Return the (x, y) coordinate for the center point of the cell that contains the specified text.  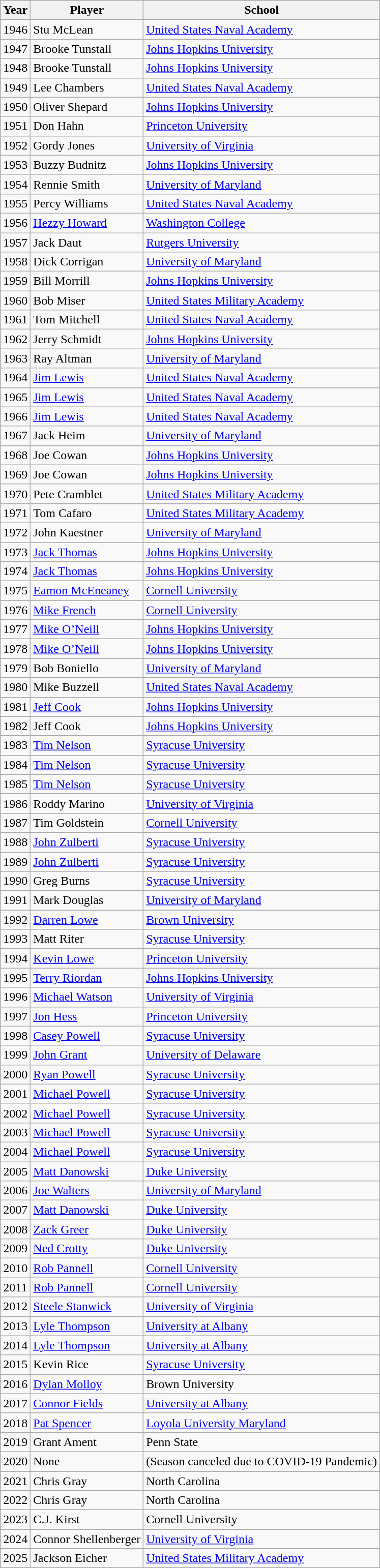
1983 (15, 745)
1975 (15, 591)
Penn State (261, 1442)
1980 (15, 687)
John Kaestner (87, 532)
2017 (15, 1403)
Tom Mitchell (87, 320)
2015 (15, 1365)
Bill Morrill (87, 281)
None (87, 1461)
Michael Watson (87, 997)
2020 (15, 1461)
1957 (15, 243)
1977 (15, 629)
Steele Stanwick (87, 1307)
1972 (15, 532)
1966 (15, 416)
1981 (15, 707)
1976 (15, 610)
Ryan Powell (87, 1074)
Jerry Schmidt (87, 339)
Bob Miser (87, 300)
1973 (15, 552)
1955 (15, 203)
2002 (15, 1113)
Ray Altman (87, 358)
Stu McLean (87, 29)
1954 (15, 184)
Rennie Smith (87, 184)
Connor Fields (87, 1403)
2007 (15, 1210)
2012 (15, 1307)
Mike Buzzell (87, 687)
Connor Shellenberger (87, 1539)
Zack Greer (87, 1229)
Pat Spencer (87, 1423)
Percy Williams (87, 203)
1965 (15, 397)
1987 (15, 823)
Tim Goldstein (87, 823)
Washington College (261, 223)
Jon Hess (87, 1016)
1978 (15, 649)
2024 (15, 1539)
1998 (15, 1036)
1947 (15, 49)
1991 (15, 900)
Kevin Lowe (87, 958)
1971 (15, 513)
1994 (15, 958)
2010 (15, 1268)
1964 (15, 378)
1961 (15, 320)
Eamon McEneaney (87, 591)
Tom Cafaro (87, 513)
1990 (15, 881)
1984 (15, 765)
Lee Chambers (87, 87)
Loyola University Maryland (261, 1423)
Joe Walters (87, 1191)
1999 (15, 1055)
2014 (15, 1345)
University of Delaware (261, 1055)
1949 (15, 87)
1952 (15, 145)
2011 (15, 1287)
2018 (15, 1423)
1996 (15, 997)
1946 (15, 29)
2016 (15, 1384)
Matt Riter (87, 939)
Kevin Rice (87, 1365)
Pete Cramblet (87, 494)
Buzzy Budnitz (87, 165)
Oliver Shepard (87, 107)
2003 (15, 1132)
2005 (15, 1171)
1970 (15, 494)
1962 (15, 339)
1989 (15, 862)
1963 (15, 358)
Year (15, 10)
1986 (15, 803)
Bob Boniello (87, 668)
Don Hahn (87, 126)
1988 (15, 842)
Dylan Molloy (87, 1384)
Casey Powell (87, 1036)
Roddy Marino (87, 803)
2019 (15, 1442)
1956 (15, 223)
Jackson Eicher (87, 1558)
(Season canceled due to COVID-19 Pandemic) (261, 1461)
Terry Riordan (87, 978)
2006 (15, 1191)
Mike French (87, 610)
1967 (15, 436)
1968 (15, 455)
2009 (15, 1249)
1995 (15, 978)
Rutgers University (261, 243)
1979 (15, 668)
1960 (15, 300)
2013 (15, 1326)
1959 (15, 281)
Gordy Jones (87, 145)
Jack Heim (87, 436)
2008 (15, 1229)
C.J. Kirst (87, 1520)
1985 (15, 784)
Greg Burns (87, 881)
1992 (15, 920)
Ned Crotty (87, 1249)
Dick Corrigan (87, 262)
Grant Ament (87, 1442)
1974 (15, 571)
Darren Lowe (87, 920)
Player (87, 10)
Hezzy Howard (87, 223)
Mark Douglas (87, 900)
School (261, 10)
1997 (15, 1016)
2004 (15, 1152)
1951 (15, 126)
2025 (15, 1558)
1950 (15, 107)
2001 (15, 1094)
1958 (15, 262)
2021 (15, 1481)
2022 (15, 1500)
1982 (15, 726)
1993 (15, 939)
1953 (15, 165)
1969 (15, 474)
2023 (15, 1520)
1948 (15, 68)
2000 (15, 1074)
John Grant (87, 1055)
Jack Daut (87, 243)
